Extract the (X, Y) coordinate from the center of the cell holding the provided text.  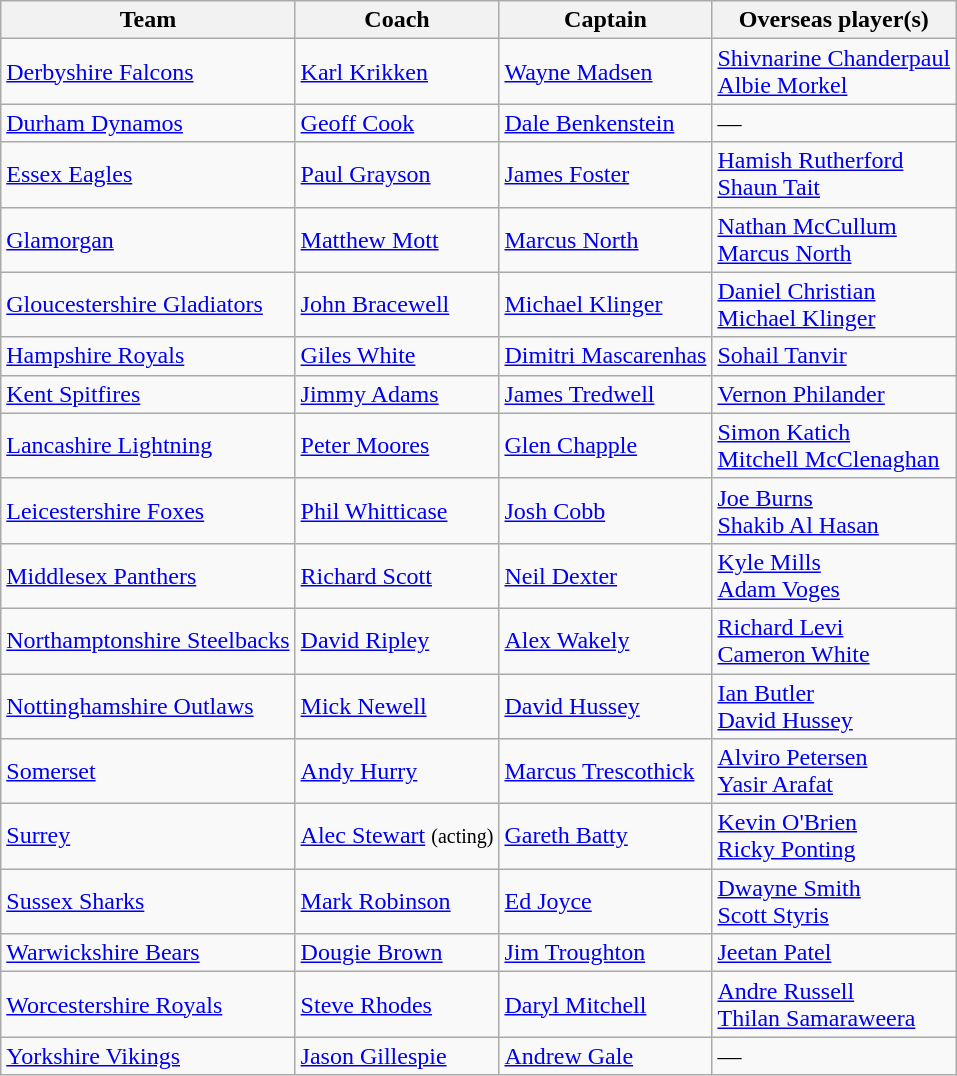
Marcus North (606, 240)
Daniel Christian Michael Klinger (834, 304)
Richard Scott (397, 576)
Marcus Trescothick (606, 772)
Michael Klinger (606, 304)
Alex Wakely (606, 640)
Glamorgan (148, 240)
Somerset (148, 772)
Mark Robinson (397, 902)
Northamptonshire Steelbacks (148, 640)
Dougie Brown (397, 953)
Shivnarine Chanderpaul Albie Morkel (834, 72)
Daryl Mitchell (606, 1004)
Gareth Batty (606, 836)
Karl Krikken (397, 72)
Lancashire Lightning (148, 446)
Andre Russell Thilan Samaraweera (834, 1004)
Kevin O'Brien Ricky Ponting (834, 836)
David Hussey (606, 706)
Josh Cobb (606, 510)
Jim Troughton (606, 953)
Hamish Rutherford Shaun Tait (834, 174)
Vernon Philander (834, 394)
Worcestershire Royals (148, 1004)
Jimmy Adams (397, 394)
Kent Spitfires (148, 394)
Steve Rhodes (397, 1004)
James Tredwell (606, 394)
Warwickshire Bears (148, 953)
Essex Eagles (148, 174)
Simon Katich Mitchell McClenaghan (834, 446)
David Ripley (397, 640)
Joe Burns Shakib Al Hasan (834, 510)
Ian Butler David Hussey (834, 706)
Sohail Tanvir (834, 356)
Jason Gillespie (397, 1056)
Nottinghamshire Outlaws (148, 706)
Wayne Madsen (606, 72)
Dimitri Mascarenhas (606, 356)
Dwayne Smith Scott Styris (834, 902)
Alec Stewart (acting) (397, 836)
John Bracewell (397, 304)
Matthew Mott (397, 240)
Andrew Gale (606, 1056)
Gloucestershire Gladiators (148, 304)
Derbyshire Falcons (148, 72)
Paul Grayson (397, 174)
Captain (606, 20)
Leicestershire Foxes (148, 510)
Phil Whitticase (397, 510)
Kyle Mills Adam Voges (834, 576)
Giles White (397, 356)
Sussex Sharks (148, 902)
Richard Levi Cameron White (834, 640)
Andy Hurry (397, 772)
Alviro Petersen Yasir Arafat (834, 772)
Overseas player(s) (834, 20)
Hampshire Royals (148, 356)
Glen Chapple (606, 446)
Team (148, 20)
Yorkshire Vikings (148, 1056)
James Foster (606, 174)
Dale Benkenstein (606, 123)
Middlesex Panthers (148, 576)
Mick Newell (397, 706)
Jeetan Patel (834, 953)
Ed Joyce (606, 902)
Nathan McCullum Marcus North (834, 240)
Surrey (148, 836)
Geoff Cook (397, 123)
Peter Moores (397, 446)
Neil Dexter (606, 576)
Durham Dynamos (148, 123)
Coach (397, 20)
